Determine the (X, Y) coordinate at the center of the cell enclosing the given text.  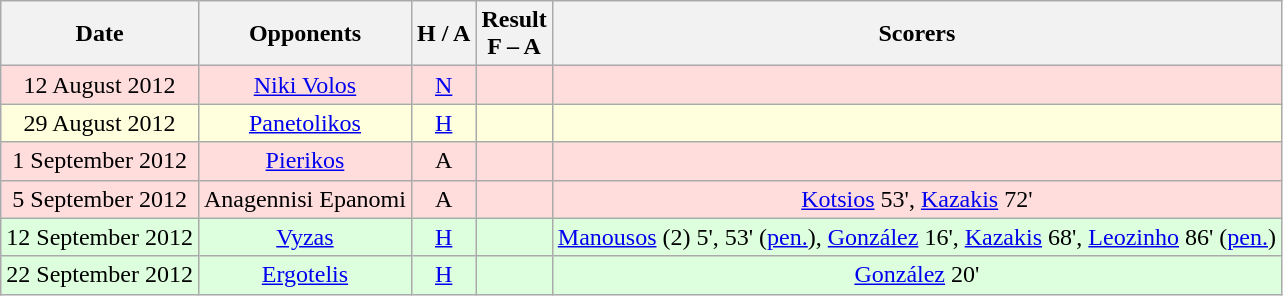
12 September 2012 (100, 237)
Scorers (916, 34)
Niki Volos (304, 85)
Date (100, 34)
Anagennisi Epanomi (304, 199)
Vyzas (304, 237)
ResultF – A (514, 34)
22 September 2012 (100, 275)
Kotsios 53', Kazakis 72' (916, 199)
5 September 2012 (100, 199)
Ergotelis (304, 275)
N (443, 85)
Panetolikos (304, 123)
Manousos (2) 5', 53' (pen.), González 16', Kazakis 68', Leozinho 86' (pen.) (916, 237)
1 September 2012 (100, 161)
12 August 2012 (100, 85)
29 August 2012 (100, 123)
González 20' (916, 275)
Pierikos (304, 161)
H / A (443, 34)
Opponents (304, 34)
